For the text-containing cell, return its midpoint in [X, Y] coordinate format. 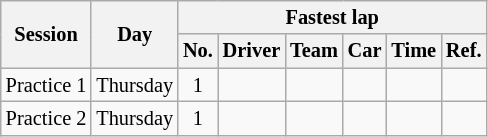
Practice 2 [46, 118]
No. [198, 51]
Ref. [464, 51]
Team [314, 51]
Practice 1 [46, 85]
Day [134, 34]
Session [46, 34]
Driver [252, 51]
Fastest lap [332, 17]
Time [414, 51]
Car [365, 51]
